Output the (X, Y) coordinate of the center of the cell containing the given text.  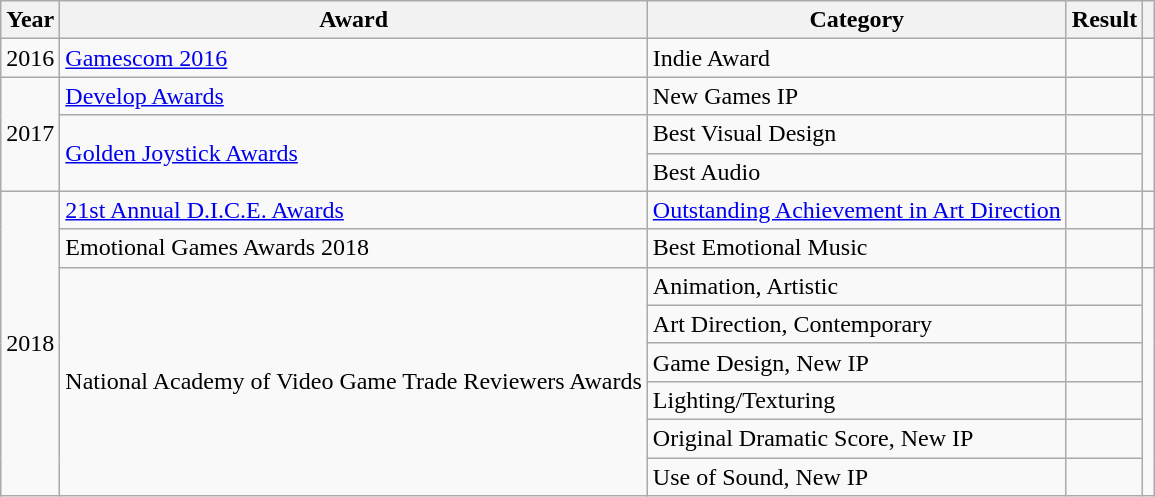
2016 (30, 58)
National Academy of Video Game Trade Reviewers Awards (354, 381)
Emotional Games Awards 2018 (354, 248)
Best Audio (856, 172)
Gamescom 2016 (354, 58)
Art Direction, Contemporary (856, 324)
New Games IP (856, 96)
Category (856, 20)
Golden Joystick Awards (354, 153)
2017 (30, 134)
Award (354, 20)
Use of Sound, New IP (856, 477)
Best Visual Design (856, 134)
Outstanding Achievement in Art Direction (856, 210)
2018 (30, 343)
Result (1104, 20)
21st Annual D.I.C.E. Awards (354, 210)
Animation, Artistic (856, 286)
Lighting/Texturing (856, 400)
Year (30, 20)
Develop Awards (354, 96)
Original Dramatic Score, New IP (856, 438)
Indie Award (856, 58)
Best Emotional Music (856, 248)
Game Design, New IP (856, 362)
